Output the (x, y) coordinate of the center of the cell containing the given text.  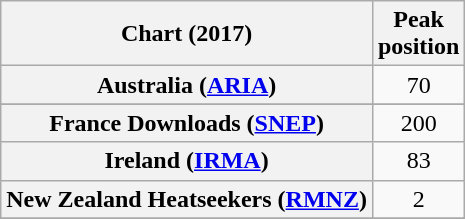
70 (418, 85)
Peak position (418, 34)
Chart (2017) (187, 34)
2 (418, 199)
Ireland (IRMA) (187, 161)
New Zealand Heatseekers (RMNZ) (187, 199)
83 (418, 161)
France Downloads (SNEP) (187, 123)
Australia (ARIA) (187, 85)
200 (418, 123)
